Output the (X, Y) coordinate of the center of the cell containing the given text.  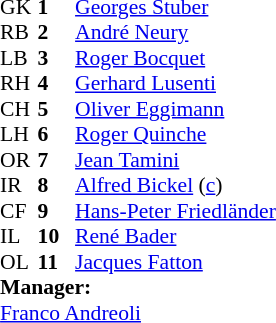
RB (19, 33)
Roger Bocquet (176, 58)
9 (57, 211)
LB (19, 58)
RH (19, 83)
8 (57, 185)
11 (57, 262)
André Neury (176, 33)
4 (57, 83)
5 (57, 109)
Jacques Fatton (176, 262)
7 (57, 160)
Hans-Peter Friedländer (176, 211)
CH (19, 109)
CF (19, 211)
Alfred Bickel (c) (176, 185)
LH (19, 135)
Gerhard Lusenti (176, 83)
Roger Quinche (176, 135)
6 (57, 135)
Jean Tamini (176, 160)
IR (19, 185)
Oliver Eggimann (176, 109)
10 (57, 237)
OL (19, 262)
2 (57, 33)
OR (19, 160)
René Bader (176, 237)
3 (57, 58)
IL (19, 237)
Manager: (138, 287)
